From the cell containing the given text, extract its center point as [X, Y] coordinate. 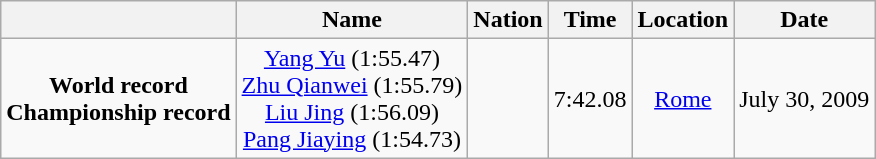
Date [804, 20]
Name [352, 20]
Rome [683, 98]
Time [590, 20]
Nation [508, 20]
Location [683, 20]
July 30, 2009 [804, 98]
7:42.08 [590, 98]
World recordChampionship record [118, 98]
Yang Yu (1:55.47)Zhu Qianwei (1:55.79)Liu Jing (1:56.09)Pang Jiaying (1:54.73) [352, 98]
